Extract the [X, Y] coordinate from the center of the cell holding the provided text.  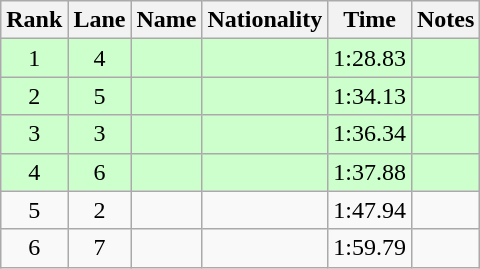
1:34.13 [370, 96]
1:59.79 [370, 248]
7 [100, 248]
Nationality [265, 20]
1:36.34 [370, 134]
1 [34, 58]
Time [370, 20]
1:28.83 [370, 58]
Notes [445, 20]
Lane [100, 20]
Rank [34, 20]
Name [166, 20]
1:37.88 [370, 172]
1:47.94 [370, 210]
